Identify which cell holds the provided text, then report its (x, y) central coordinate. 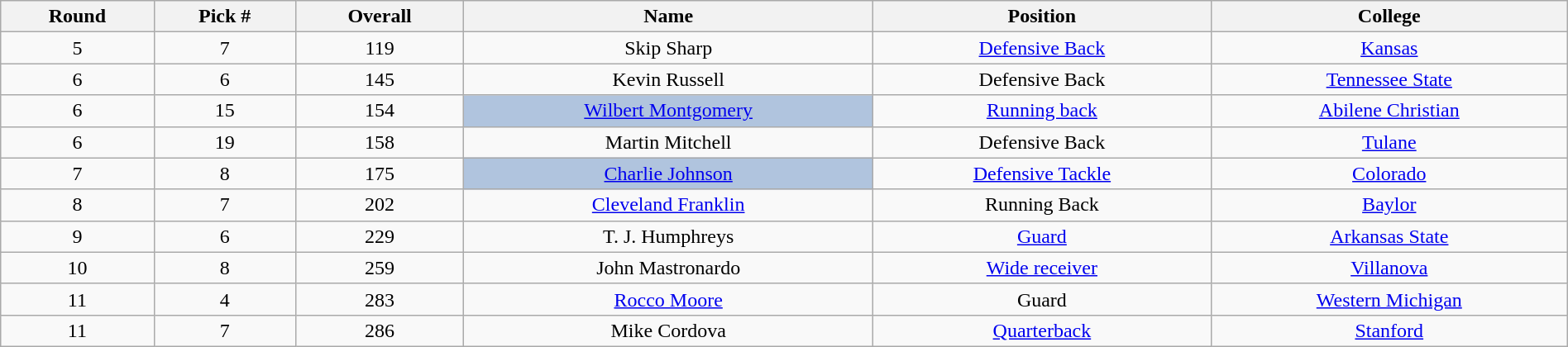
Rocco Moore (668, 299)
Kansas (1389, 48)
158 (380, 142)
5 (78, 48)
259 (380, 268)
Pick # (225, 17)
Quarterback (1042, 330)
19 (225, 142)
9 (78, 236)
119 (380, 48)
Tennessee State (1389, 79)
Mike Cordova (668, 330)
Western Michigan (1389, 299)
Stanford (1389, 330)
Tulane (1389, 142)
Abilene Christian (1389, 111)
Round (78, 17)
154 (380, 111)
Villanova (1389, 268)
15 (225, 111)
4 (225, 299)
Defensive Tackle (1042, 173)
202 (380, 205)
Colorado (1389, 173)
Wide receiver (1042, 268)
Cleveland Franklin (668, 205)
John Mastronardo (668, 268)
283 (380, 299)
Running Back (1042, 205)
Arkansas State (1389, 236)
Position (1042, 17)
Charlie Johnson (668, 173)
229 (380, 236)
Overall (380, 17)
Baylor (1389, 205)
Kevin Russell (668, 79)
145 (380, 79)
Skip Sharp (668, 48)
286 (380, 330)
T. J. Humphreys (668, 236)
175 (380, 173)
10 (78, 268)
College (1389, 17)
Name (668, 17)
Running back (1042, 111)
Martin Mitchell (668, 142)
Wilbert Montgomery (668, 111)
